Identify which cell holds the provided text, then report its (X, Y) central coordinate. 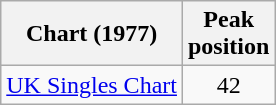
UK Singles Chart (92, 85)
Chart (1977) (92, 34)
Peakposition (228, 34)
42 (228, 85)
